Detect which cell encompasses the target text, then output its (X, Y) center coordinate. 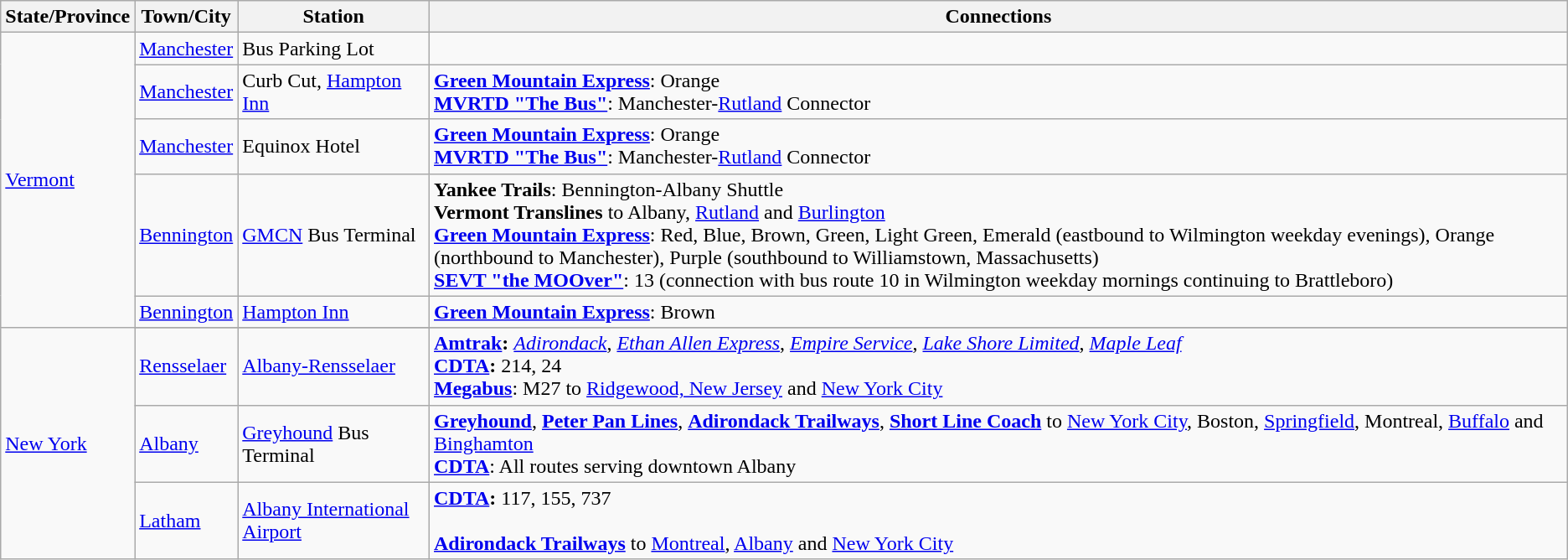
GMCN Bus Terminal (333, 235)
Curb Cut, Hampton Inn (333, 92)
Green Mountain Express: Brown (998, 312)
State/Province (68, 17)
Albany (186, 443)
Albany International Airport (333, 521)
Latham (186, 521)
Equinox Hotel (333, 146)
Albany-Rensselaer (333, 366)
Vermont (68, 180)
New York (68, 443)
Connections (998, 17)
Station (333, 17)
Rensselaer (186, 366)
Bus Parking Lot (333, 49)
Greyhound Bus Terminal (333, 443)
Hampton Inn (333, 312)
Town/City (186, 17)
CDTA: 117, 155, 737Adirondack Trailways to Montreal, Albany and New York City (998, 521)
